Extract the (x, y) coordinate from the center of the cell holding the provided text.  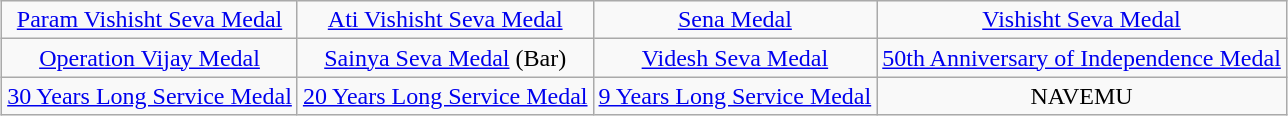
20 Years Long Service Medal (445, 96)
Operation Vijay Medal (150, 58)
NAVEMU (1082, 96)
9 Years Long Service Medal (735, 96)
Sainya Seva Medal (Bar) (445, 58)
Videsh Seva Medal (735, 58)
Param Vishisht Seva Medal (150, 20)
Ati Vishisht Seva Medal (445, 20)
Sena Medal (735, 20)
50th Anniversary of Independence Medal (1082, 58)
30 Years Long Service Medal (150, 96)
Vishisht Seva Medal (1082, 20)
